Capture the cell that displays the provided text and extract its (X, Y) central coordinate. 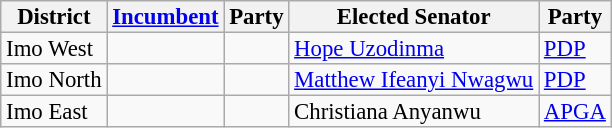
Imo West (54, 49)
Hope Uzodinma (414, 49)
Christiana Anyanwu (414, 112)
Incumbent (166, 17)
Elected Senator (414, 17)
APGA (576, 112)
District (54, 17)
Imo North (54, 80)
Imo East (54, 112)
Matthew Ifeanyi Nwagwu (414, 80)
